Capture the cell that displays the provided text and extract its (X, Y) central coordinate. 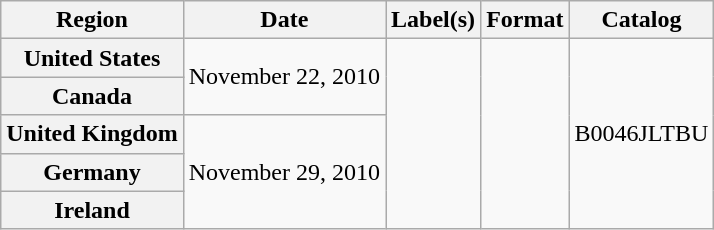
November 29, 2010 (284, 172)
United States (92, 58)
Catalog (642, 20)
Ireland (92, 210)
Format (525, 20)
Date (284, 20)
United Kingdom (92, 134)
Region (92, 20)
November 22, 2010 (284, 77)
B0046JLTBU (642, 134)
Canada (92, 96)
Germany (92, 172)
Label(s) (434, 20)
